Search for the cell housing the specified text and yield its (x, y) center coordinate. 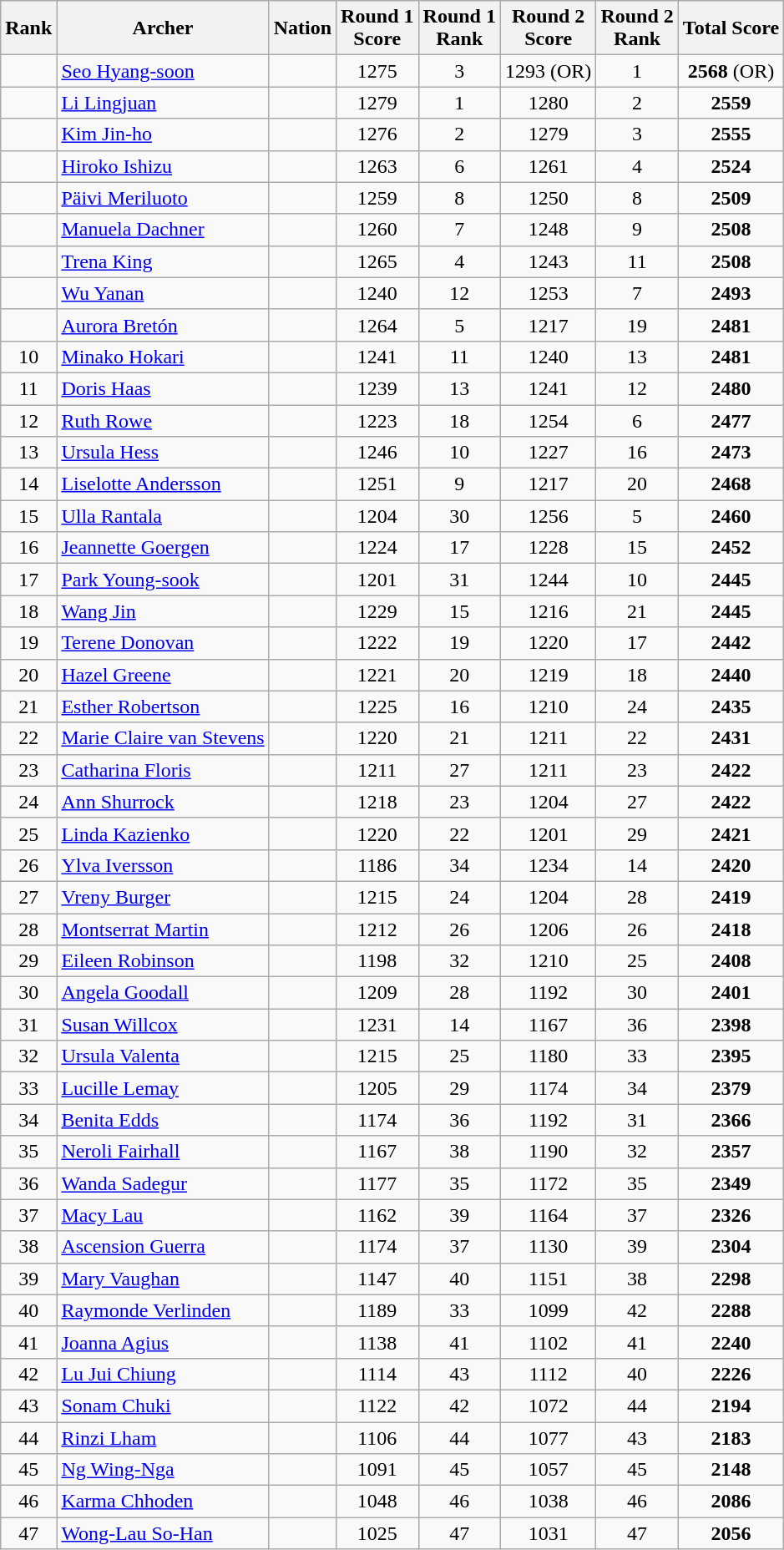
1212 (377, 929)
2420 (731, 865)
1057 (548, 1470)
1077 (548, 1437)
Round 2 Score (548, 28)
2086 (731, 1502)
2509 (731, 198)
Päivi Meriluoto (163, 198)
1221 (377, 675)
1048 (377, 1502)
2440 (731, 675)
Lu Jui Chiung (163, 1374)
Ng Wing-Nga (163, 1470)
Esther Robertson (163, 707)
2395 (731, 1056)
Total Score (731, 28)
1180 (548, 1056)
Mary Vaughan (163, 1279)
1209 (377, 993)
1072 (548, 1406)
Sonam Chuki (163, 1406)
Round 2 Rank (637, 28)
Hazel Greene (163, 675)
Wanda Sadegur (163, 1183)
Rinzi Lham (163, 1437)
1099 (548, 1310)
2326 (731, 1215)
1172 (548, 1183)
Raymonde Verlinden (163, 1310)
Karma Chhoden (163, 1502)
2555 (731, 134)
1031 (548, 1533)
1248 (548, 230)
1162 (377, 1215)
2418 (731, 929)
Marie Claire van Stevens (163, 738)
1243 (548, 261)
2435 (731, 707)
Macy Lau (163, 1215)
Benita Edds (163, 1120)
Nation (302, 28)
2366 (731, 1120)
1206 (548, 929)
1239 (377, 388)
Terene Donovan (163, 643)
Joanna Agius (163, 1342)
Susan Willcox (163, 1025)
2431 (731, 738)
Aurora Bretón (163, 325)
2408 (731, 961)
1259 (377, 198)
Jeannette Goergen (163, 548)
2401 (731, 993)
1198 (377, 961)
2398 (731, 1025)
1223 (377, 420)
Wu Yanan (163, 293)
2349 (731, 1183)
1222 (377, 643)
Round 1 Score (377, 28)
1227 (548, 453)
1251 (377, 484)
Minako Hokari (163, 357)
1234 (548, 865)
2524 (731, 166)
2298 (731, 1279)
2304 (731, 1247)
1189 (377, 1310)
2148 (731, 1470)
1280 (548, 103)
2226 (731, 1374)
1177 (377, 1183)
2194 (731, 1406)
1205 (377, 1088)
1106 (377, 1437)
2477 (731, 420)
1253 (548, 293)
1276 (377, 134)
Ursula Hess (163, 453)
2419 (731, 897)
Wong-Lau So-Han (163, 1533)
2473 (731, 453)
1122 (377, 1406)
2240 (731, 1342)
Ann Shurrock (163, 802)
Rank (28, 28)
Hiroko Ishizu (163, 166)
Doris Haas (163, 388)
1130 (548, 1247)
1246 (377, 453)
2288 (731, 1310)
1263 (377, 166)
Ursula Valenta (163, 1056)
Ylva Iversson (163, 865)
1231 (377, 1025)
1228 (548, 548)
Catharina Floris (163, 770)
1260 (377, 230)
1112 (548, 1374)
1264 (377, 325)
Angela Goodall (163, 993)
1219 (548, 675)
1225 (377, 707)
Round 1 Rank (459, 28)
1261 (548, 166)
1250 (548, 198)
2468 (731, 484)
1147 (377, 1279)
2357 (731, 1152)
1186 (377, 865)
Manuela Dachner (163, 230)
2421 (731, 833)
1091 (377, 1470)
1025 (377, 1533)
Park Young-sook (163, 580)
1164 (548, 1215)
1224 (377, 548)
2559 (731, 103)
2480 (731, 388)
Ruth Rowe (163, 420)
Linda Kazienko (163, 833)
Liselotte Andersson (163, 484)
Lucille Lemay (163, 1088)
1275 (377, 71)
1254 (548, 420)
1293 (OR) (548, 71)
2056 (731, 1533)
Archer (163, 28)
2493 (731, 293)
Eileen Robinson (163, 961)
1218 (377, 802)
Neroli Fairhall (163, 1152)
1216 (548, 611)
1190 (548, 1152)
Ascension Guerra (163, 1247)
2379 (731, 1088)
1265 (377, 261)
1114 (377, 1374)
Wang Jin (163, 611)
Montserrat Martin (163, 929)
Trena King (163, 261)
1038 (548, 1502)
1244 (548, 580)
Ulla Rantala (163, 516)
1151 (548, 1279)
Kim Jin-ho (163, 134)
2568 (OR) (731, 71)
2442 (731, 643)
1229 (377, 611)
Li Lingjuan (163, 103)
Seo Hyang-soon (163, 71)
2460 (731, 516)
2452 (731, 548)
2183 (731, 1437)
Vreny Burger (163, 897)
1256 (548, 516)
1138 (377, 1342)
1102 (548, 1342)
